Return (x, y) of the center of cell containing provided text 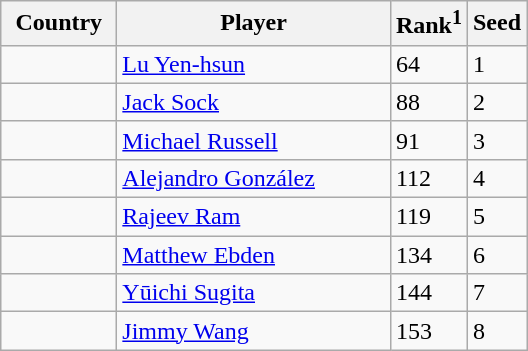
5 (496, 217)
112 (428, 178)
144 (428, 293)
Jimmy Wang (254, 331)
Rank1 (428, 24)
Alejandro González (254, 178)
119 (428, 217)
Michael Russell (254, 140)
88 (428, 102)
2 (496, 102)
1 (496, 64)
Seed (496, 24)
8 (496, 331)
153 (428, 331)
91 (428, 140)
Jack Sock (254, 102)
Yūichi Sugita (254, 293)
4 (496, 178)
6 (496, 255)
3 (496, 140)
Matthew Ebden (254, 255)
134 (428, 255)
Rajeev Ram (254, 217)
64 (428, 64)
7 (496, 293)
Lu Yen-hsun (254, 64)
Country (59, 24)
Player (254, 24)
